Identify which cell holds the provided text, then report its (x, y) central coordinate. 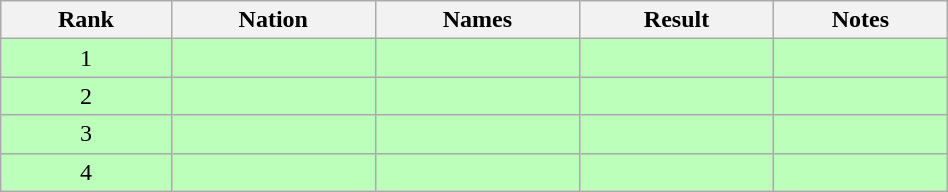
Rank (86, 20)
2 (86, 96)
Notes (861, 20)
Names (477, 20)
3 (86, 134)
Nation (273, 20)
4 (86, 172)
Result (676, 20)
1 (86, 58)
